Extract the (X, Y) coordinate from the center of the cell holding the provided text.  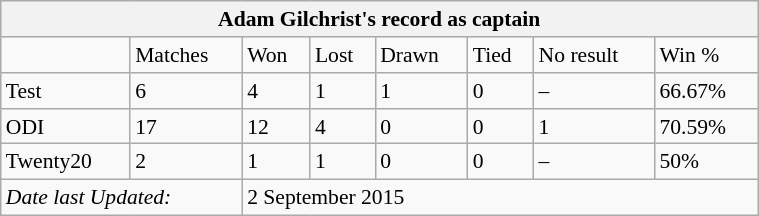
66.67% (706, 91)
2 (186, 162)
Lost (342, 55)
Adam Gilchrist's record as captain (380, 19)
6 (186, 91)
No result (594, 55)
17 (186, 126)
Win % (706, 55)
Drawn (422, 55)
50% (706, 162)
ODI (66, 126)
Test (66, 91)
2 September 2015 (500, 197)
Matches (186, 55)
70.59% (706, 126)
Won (276, 55)
Twenty20 (66, 162)
Tied (501, 55)
12 (276, 126)
Date last Updated: (122, 197)
